For the text-containing cell, return its midpoint in [X, Y] coordinate format. 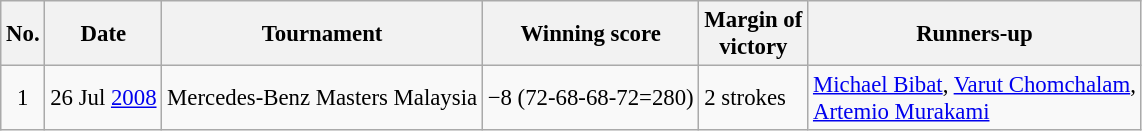
Date [104, 34]
2 strokes [754, 98]
Runners-up [975, 34]
Mercedes-Benz Masters Malaysia [322, 98]
No. [23, 34]
−8 (72-68-68-72=280) [590, 98]
Margin ofvictory [754, 34]
Winning score [590, 34]
Michael Bibat, Varut Chomchalam, Artemio Murakami [975, 98]
1 [23, 98]
Tournament [322, 34]
26 Jul 2008 [104, 98]
